Search for the cell housing the specified text and yield its (x, y) center coordinate. 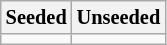
Seeded (36, 17)
Unseeded (118, 17)
